Search for the cell housing the specified text and yield its (x, y) center coordinate. 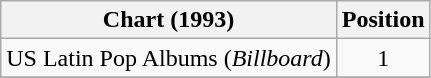
Position (383, 20)
1 (383, 58)
US Latin Pop Albums (Billboard) (169, 58)
Chart (1993) (169, 20)
